Return (x, y) of the center of cell containing provided text 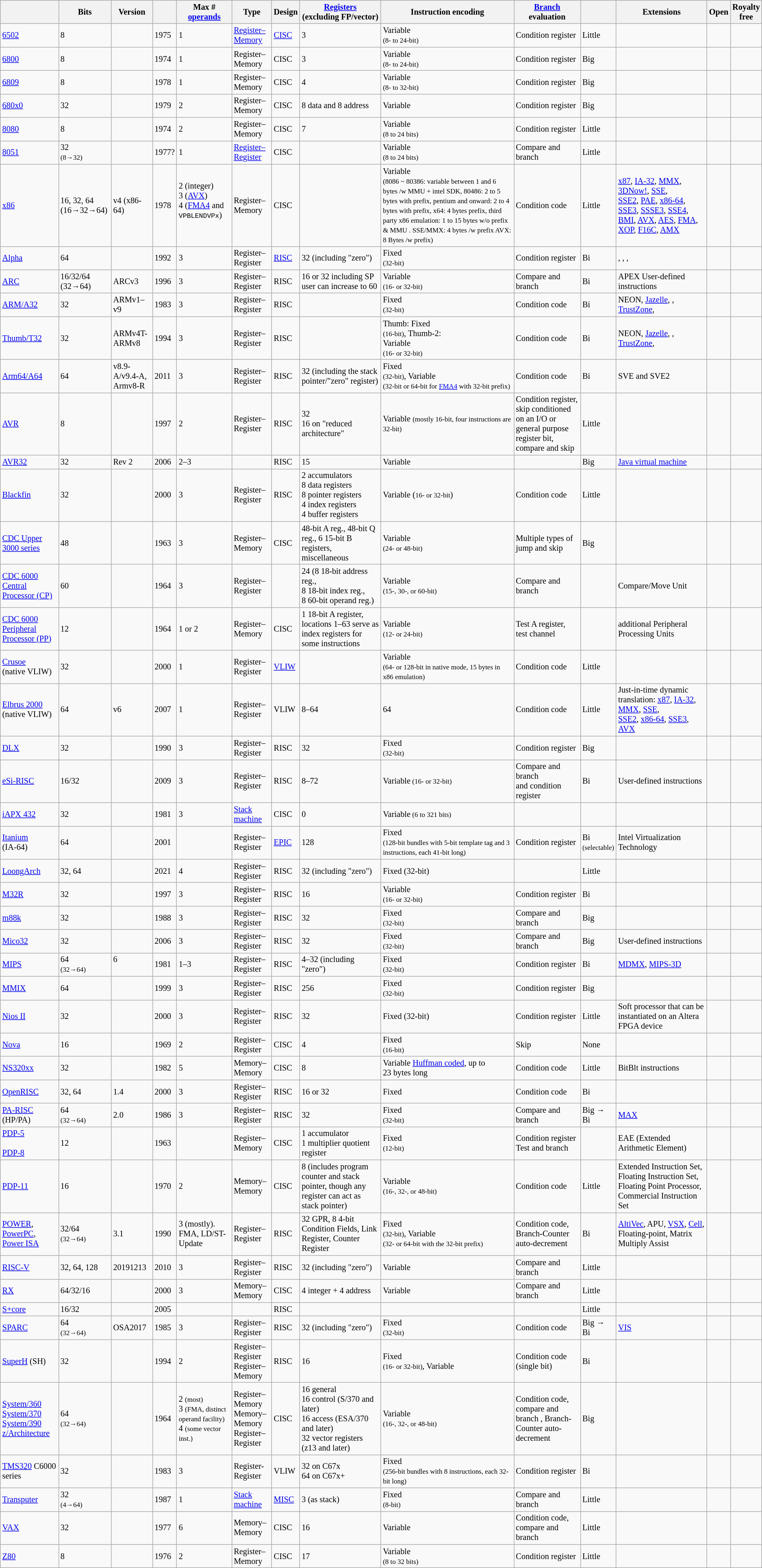
Variable (12- or 24-bit) (447, 629)
Alpha (29, 258)
2 (most)3 (FMA, distinctoperand facility)4 (some vector inst.) (204, 1418)
4–32 (including "zero") (340, 964)
1970 (165, 1186)
256 (340, 988)
ARCv3 (132, 281)
15 (340, 462)
32/64 (32→64) (85, 1234)
16/32/64 (32→64) (85, 281)
SPARC (29, 1328)
1992 (165, 258)
7 (340, 129)
CDC 6000Central Processor (CP) (29, 586)
4 integer + 4 address (340, 1291)
v6 (132, 710)
m88k (29, 918)
MMIX (29, 988)
1979 (165, 106)
Condition code(single bit) (547, 1361)
3 (as stack) (340, 1500)
2001 (165, 843)
17 (340, 1556)
1975 (165, 35)
v4 (x86-64) (132, 205)
32 (including the stack pointer/"zero" register) (340, 376)
1982 (165, 1068)
24 (8 18-bit address reg.,8 18-bit index reg.,8 60-bit operand reg.) (340, 586)
OSA2017 (132, 1328)
EPIC (286, 843)
APEX User-defined instructions (662, 281)
1 accumulator1 multiplier quotient register (340, 1143)
2011 (165, 376)
OpenRISC (29, 1092)
Variable (64- or 128-bit in native mode, 15 bytes in x86 emulation) (447, 667)
32 on C67x 64 on C67x+ (340, 1471)
VAX (29, 1528)
x87, IA-32, MMX, 3DNow!, SSE,SSE2, PAE, x86-64, SSE3, SSSE3, SSE4,BMI, AVX, AES, FMA, XOP, F16C, AMX (662, 205)
6800 (29, 59)
Elbrus 2000(native VLIW) (29, 710)
Condition register,skip conditionedon an I/O orgeneral purposeregister bit,compare and skip (547, 424)
AVR32 (29, 462)
3.1 (132, 1234)
AVR (29, 424)
Variable (6 to 321 bits) (447, 814)
1986 (165, 1115)
System/360System/370System/390z/Architecture (29, 1418)
8 (includes program counter and stack pointer, though any register can act as stack pointer) (340, 1186)
1.4 (132, 1092)
1999 (165, 988)
64/32/16 (85, 1291)
ARM/A32 (29, 305)
1976 (165, 1556)
Type (252, 12)
Test A register, test channel (547, 629)
MIPS (29, 964)
8 data and 8 address (340, 106)
NS320xx (29, 1068)
PDP-11 (29, 1186)
1996 (165, 281)
48 (85, 543)
1 or 2 (204, 629)
Bits (85, 12)
Fixed (32-bit), Variable (32-bit or 64-bit for FMA4 with 32-bit prefix) (447, 376)
SVE and SVE2 (662, 376)
6809 (29, 82)
2005 (165, 1309)
ARMv4T-ARMv8 (132, 338)
Nova (29, 1045)
8080 (29, 129)
2009 (165, 781)
MDMX, MIPS-3D (662, 964)
ARC (29, 281)
8051 (29, 152)
Compare/Move Unit (662, 586)
Z80 (29, 1556)
1987 (165, 1500)
16 or 32 (340, 1092)
RISC-V (29, 1267)
Register–Register Register–Memory (252, 1361)
iAPX 432 (29, 814)
Royaltyfree (746, 12)
Registers(excluding FP/vector) (340, 12)
8–72 (340, 781)
Thumb: Fixed (16-bit), Thumb-2:Variable (16- or 32-bit) (447, 338)
Soft processor that can be instantiated on an Altera FPGA device (662, 1016)
Version (132, 12)
Condition registerTest and branch (547, 1143)
Extensions (662, 12)
M32R (29, 894)
20191213 (132, 1267)
CDC Upper 3000 series (29, 543)
2 accumulators8 data registers8 pointer registers4 index registers4 buffer registers (340, 495)
Nios II (29, 1016)
Variable (15-, 30-, or 60-bit) (447, 586)
Thumb/T32 (29, 338)
Variable (24- or 48-bit) (447, 543)
TMS320 C6000 series (29, 1471)
Condition code, Branch-Counter auto-decrement (547, 1234)
Branch evaluation (547, 12)
32 (8→32) (85, 152)
Just-in-time dynamic translation: x87, IA-32, MMX, SSE,SSE2, x86-64, SSE3, AVX (662, 710)
x86 (29, 205)
S+core (29, 1309)
1988 (165, 918)
Variable (8 to 32 bits) (447, 1556)
6502 (29, 35)
Compare and branchand condition register (547, 781)
DLX (29, 748)
2021 (165, 871)
additional Peripheral Processing Units (662, 629)
2–3 (204, 462)
None (598, 1045)
Register-Register (252, 1471)
16 general16 control (S/370 and later)16 access (ESA/370 and later)32 vector registers (z13 and later) (340, 1418)
Itanium(IA-64) (29, 843)
MISC (286, 1500)
Open (719, 12)
2007 (165, 710)
, , , (662, 258)
Bi(selectable) (598, 843)
1969 (165, 1045)
Blackfin (29, 495)
128 (340, 843)
PDP-5 PDP-8 (29, 1143)
Crusoe(native VLIW) (29, 667)
1–3 (204, 964)
Intel Virtualization Technology (662, 843)
EAE (Extended Arithmetic Element) (662, 1143)
v8.9-A/v9.4-A, Armv8-R (132, 376)
Rev 2 (132, 462)
Fixed (16- or 32-bit), Variable (447, 1361)
16 or 32 including SP user can increase to 60 (340, 281)
Design (286, 12)
VIS (662, 1328)
680x0 (29, 106)
Fixed (8-bit) (447, 1500)
Register–MemoryMemory–Memory Register–Register (252, 1418)
48-bit A reg., 48-bit Q reg., 6 15-bit B registers, miscellaneous (340, 543)
Variable (8- to 32-bit) (447, 82)
Mico32 (29, 941)
Fixed (16-bit) (447, 1045)
0 (340, 814)
Max #operands (204, 12)
LoongArch (29, 871)
RX (29, 1291)
Fixed (128-bit bundles with 5-bit template tag and 3 instructions, each 41-bit long) (447, 843)
16, 32, 64(16→32→64) (85, 205)
POWER, PowerPC, Power ISA (29, 1234)
3 (mostly). FMA, LD/ST-Update (204, 1234)
Variable (mostly 16-bit, four instructions are 32-bit) (447, 424)
Multiple types of jump and skip (547, 543)
32 (4→64) (85, 1500)
PA-RISC(HP/PA) (29, 1115)
ARMv1–v9 (132, 305)
2 (integer)3 (AVX)4 (FMA4 and VPBLENDVPx) (204, 205)
Fixed (447, 1092)
Arm64/A64 (29, 376)
Skip (547, 1045)
32, 64, 128 (85, 1267)
5 (204, 1068)
1977 (165, 1528)
1977? (165, 152)
BitBlt instructions (662, 1068)
SuperH (SH) (29, 1361)
8–64 (340, 710)
Condition code, compare and branch (547, 1528)
AltiVec, APU, VSX, Cell, Floating-point, Matrix Multiply Assist (662, 1234)
Variable Huffman coded, up to 23 bytes long (447, 1068)
Fixed (256-bit bundles with 8 instructions, each 32-bit long) (447, 1471)
CDC 6000Peripheral Processor (PP) (29, 629)
Transputer (29, 1500)
32 GPR, 8 4-bit Condition Fields, Link Register, Counter Register (340, 1234)
Instruction encoding (447, 12)
3216 on "reduced architecture" (340, 424)
Fixed (12-bit) (447, 1143)
2.0 (132, 1115)
Fixed (32-bit), Variable (32- or 64-bit with the 32-bit prefix) (447, 1234)
60 (85, 586)
Java virtual machine (662, 462)
2010 (165, 1267)
MAX (662, 1115)
1 18-bit A register, locations 1–63 serve as index registers for some instructions (340, 629)
Extended Instruction Set, Floating Instruction Set, Floating Point Processor, Commercial Instruction Set (662, 1186)
1985 (165, 1328)
eSi-RISC (29, 781)
Condition code, compare and branch , Branch-Counter auto-decrement (547, 1418)
